Find where the given text appears and provide that cell's center as [X, Y] coordinate. 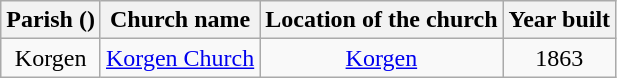
Parish () [51, 20]
Location of the church [382, 20]
Korgen Church [180, 58]
Year built [560, 20]
Church name [180, 20]
1863 [560, 58]
